From the cell containing the given text, extract its center point as [x, y] coordinate. 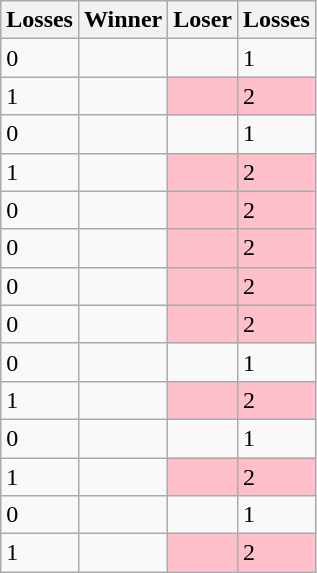
Loser [203, 20]
Winner [122, 20]
